Locate the cell with the specified text and output its [X, Y] center coordinate. 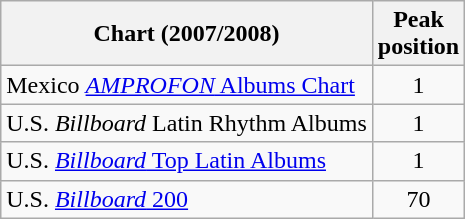
Mexico AMPROFON Albums Chart [187, 85]
Peakposition [418, 34]
U.S. Billboard Top Latin Albums [187, 161]
70 [418, 199]
Chart (2007/2008) [187, 34]
U.S. Billboard Latin Rhythm Albums [187, 123]
U.S. Billboard 200 [187, 199]
